Return (x, y) of the center of cell containing provided text 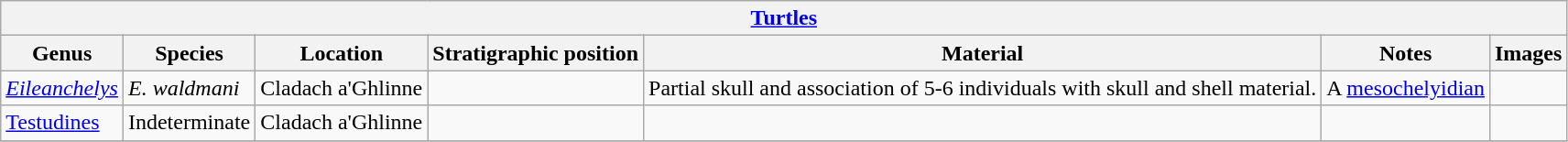
Stratigraphic position (536, 53)
Testudines (62, 123)
Turtles (784, 18)
E. waldmani (189, 88)
Species (189, 53)
Images (1528, 53)
Location (342, 53)
Notes (1406, 53)
Eileanchelys (62, 88)
Indeterminate (189, 123)
A mesochelyidian (1406, 88)
Partial skull and association of 5-6 individuals with skull and shell material. (983, 88)
Material (983, 53)
Genus (62, 53)
